Find where the given text appears and provide that cell's center as [X, Y] coordinate. 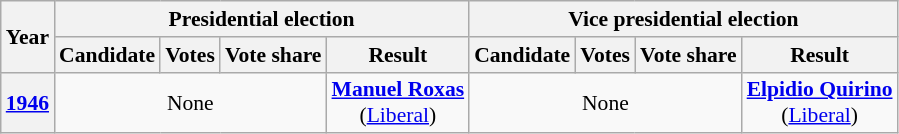
Vice presidential election [683, 19]
Elpidio Quirino(Liberal) [820, 102]
1946 [28, 102]
Year [28, 36]
Presidential election [262, 19]
Manuel Roxas(Liberal) [398, 102]
